Pinpoint the cell where the given text exists, returning its [X, Y] midpoint coordinate. 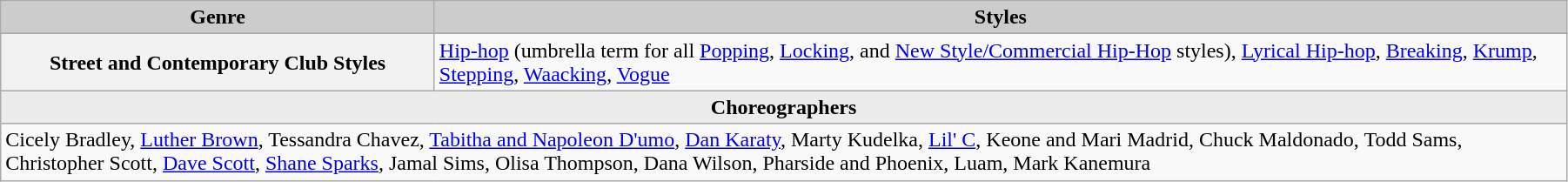
Street and Contemporary Club Styles [218, 63]
Styles [1001, 17]
Genre [218, 17]
Choreographers [784, 107]
